Return (x, y) of the center of cell containing provided text 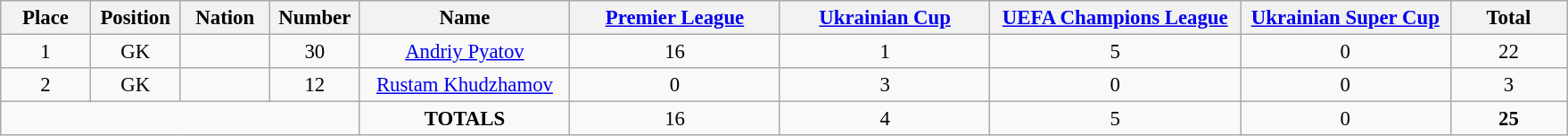
TOTALS (465, 119)
Premier League (675, 18)
Ukrainian Cup (885, 18)
Position (136, 18)
4 (885, 119)
25 (1509, 119)
Rustam Khudzhamov (465, 85)
30 (316, 52)
Andriy Pyatov (465, 52)
Nation (225, 18)
2 (46, 85)
22 (1509, 52)
Total (1509, 18)
12 (316, 85)
Name (465, 18)
UEFA Champions League (1115, 18)
Ukrainian Super Cup (1345, 18)
Number (316, 18)
Place (46, 18)
